Scan for the cell matching the given text and deliver its (x, y) coordinate at center. 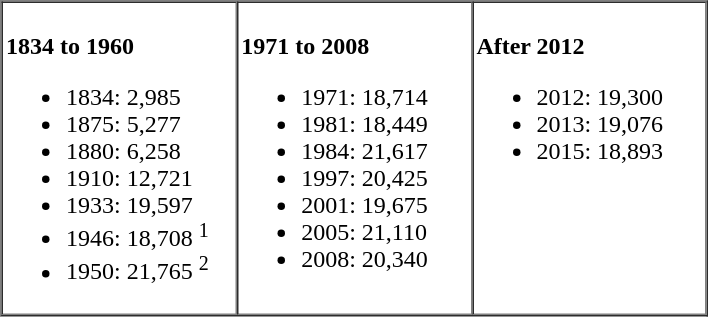
1834 to 19601834: 2,9851875: 5,2771880: 6,2581910: 12,7211933: 19,5971946: 18,708 11950: 21,765 2 (120, 158)
After 20122012: 19,3002013: 19,0762015: 18,893 (590, 158)
1971 to 20081971: 18,7141981: 18,4491984: 21,6171997: 20,4252001: 19,6752005: 21,1102008: 20,340 (354, 158)
